Return (x, y) of the center of cell containing provided text 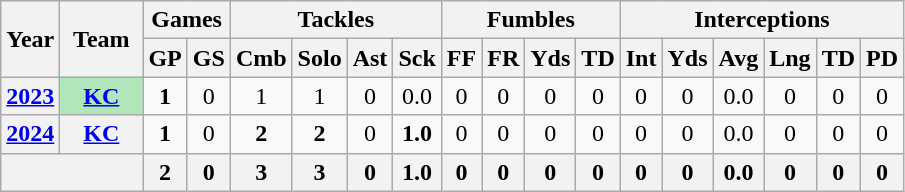
Avg (738, 58)
Team (102, 39)
Lng (790, 58)
2023 (30, 96)
FR (504, 58)
Solo (320, 58)
Year (30, 39)
Tackles (336, 20)
Cmb (261, 58)
Int (641, 58)
GP (165, 58)
Fumbles (530, 20)
Ast (370, 58)
Interceptions (762, 20)
2024 (30, 134)
PD (882, 58)
GS (208, 58)
FF (461, 58)
Sck (417, 58)
Games (186, 20)
